Search for the cell housing the specified text and yield its [X, Y] center coordinate. 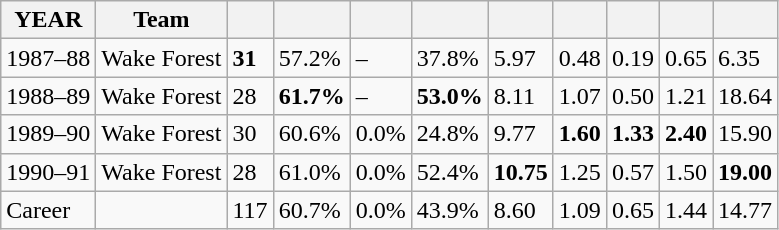
14.77 [746, 210]
Career [48, 210]
1990–91 [48, 172]
18.64 [746, 96]
1.44 [686, 210]
1.09 [580, 210]
1.50 [686, 172]
6.35 [746, 58]
43.9% [450, 210]
60.6% [312, 134]
19.00 [746, 172]
1.60 [580, 134]
0.50 [632, 96]
1989–90 [48, 134]
61.7% [312, 96]
57.2% [312, 58]
15.90 [746, 134]
1.21 [686, 96]
52.4% [450, 172]
1987–88 [48, 58]
1.07 [580, 96]
0.57 [632, 172]
8.11 [520, 96]
YEAR [48, 20]
1.25 [580, 172]
Team [162, 20]
53.0% [450, 96]
31 [250, 58]
60.7% [312, 210]
2.40 [686, 134]
10.75 [520, 172]
24.8% [450, 134]
30 [250, 134]
117 [250, 210]
8.60 [520, 210]
0.19 [632, 58]
0.48 [580, 58]
5.97 [520, 58]
37.8% [450, 58]
61.0% [312, 172]
1.33 [632, 134]
1988–89 [48, 96]
9.77 [520, 134]
